Return [x, y] of the center of cell containing provided text 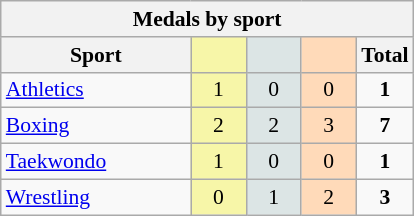
Wrestling [96, 197]
Total [384, 55]
Boxing [96, 126]
Medals by sport [208, 19]
Taekwondo [96, 162]
7 [384, 126]
Athletics [96, 90]
Sport [96, 55]
